Return the (x, y) coordinate for the center point of the cell that contains the specified text.  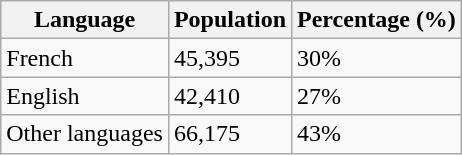
30% (377, 58)
English (85, 96)
Language (85, 20)
Percentage (%) (377, 20)
27% (377, 96)
Other languages (85, 134)
66,175 (230, 134)
45,395 (230, 58)
43% (377, 134)
42,410 (230, 96)
Population (230, 20)
French (85, 58)
